Return (x, y) of the center of cell containing provided text 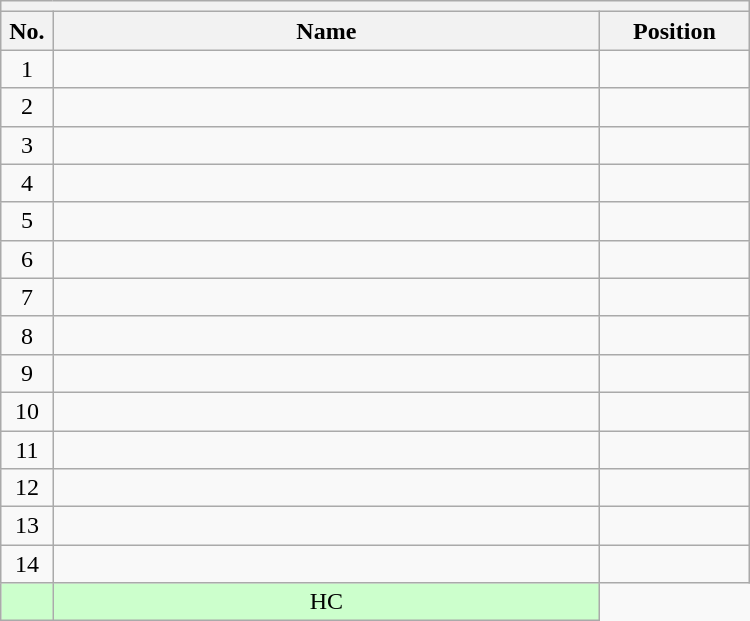
9 (27, 373)
7 (27, 297)
No. (27, 31)
1 (27, 69)
13 (27, 526)
2 (27, 107)
8 (27, 335)
HC (326, 602)
10 (27, 411)
6 (27, 259)
Name (326, 31)
Position (675, 31)
14 (27, 564)
12 (27, 488)
3 (27, 145)
11 (27, 449)
5 (27, 221)
4 (27, 183)
